Provide the [X, Y] coordinate of the cell's center where the given text is located.  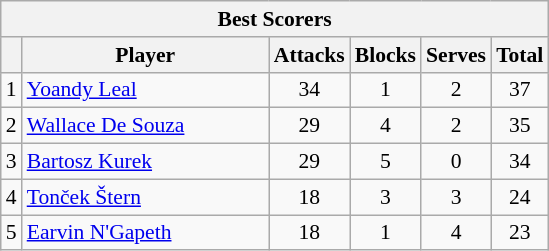
Bartosz Kurek [146, 162]
Serves [456, 55]
37 [520, 90]
Total [520, 55]
Tonček Štern [146, 197]
0 [456, 162]
23 [520, 233]
Blocks [386, 55]
Wallace De Souza [146, 126]
35 [520, 126]
Attacks [310, 55]
Yoandy Leal [146, 90]
Player [146, 55]
Earvin N'Gapeth [146, 233]
24 [520, 197]
Best Scorers [275, 19]
